Determine the (x, y) coordinate at the center of the cell enclosing the given text.  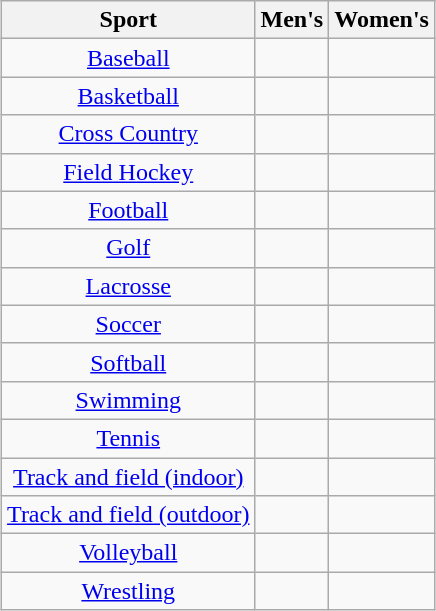
Basketball (128, 96)
Cross Country (128, 134)
Softball (128, 362)
Track and field (indoor) (128, 477)
Football (128, 210)
Track and field (outdoor) (128, 515)
Golf (128, 248)
Baseball (128, 58)
Tennis (128, 438)
Volleyball (128, 553)
Sport (128, 20)
Men's (292, 20)
Field Hockey (128, 172)
Wrestling (128, 591)
Women's (382, 20)
Swimming (128, 400)
Lacrosse (128, 286)
Soccer (128, 324)
